Return the [X, Y] coordinate for the center point of the cell that contains the specified text.  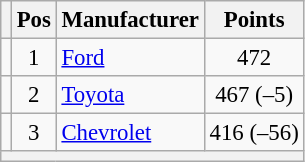
416 (–56) [254, 133]
3 [34, 133]
467 (–5) [254, 95]
Chevrolet [130, 133]
2 [34, 95]
472 [254, 58]
Manufacturer [130, 20]
Toyota [130, 95]
Ford [130, 58]
1 [34, 58]
Points [254, 20]
Pos [34, 20]
